Determine the (x, y) coordinate at the center of the cell enclosing the given text.  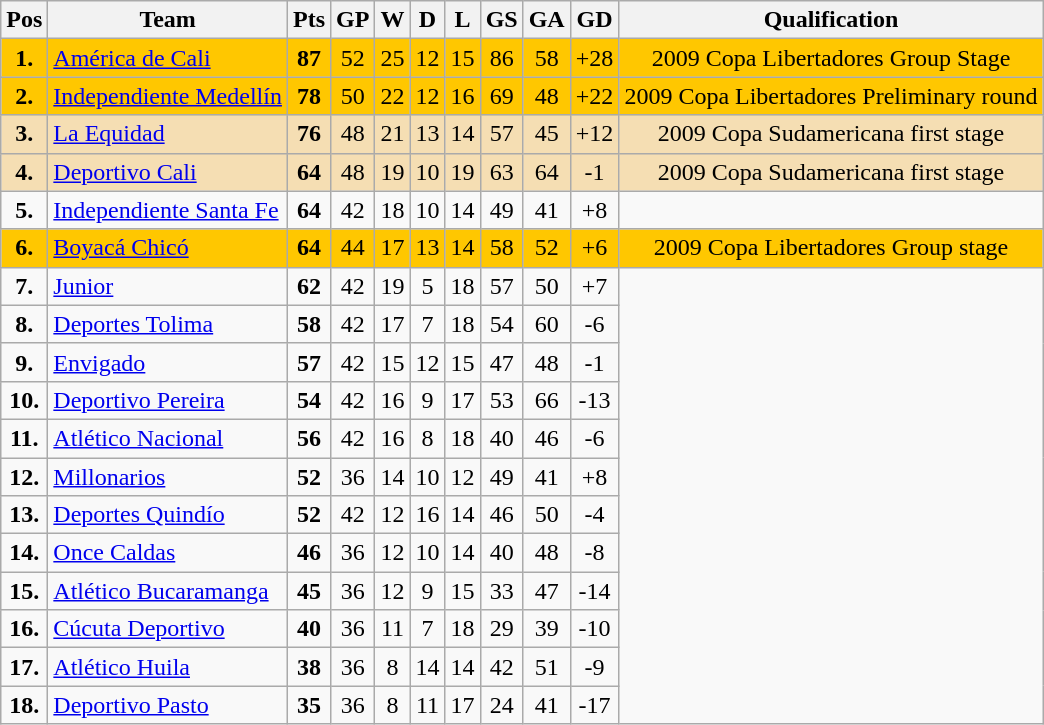
GD (594, 20)
Pts (308, 20)
+22 (594, 96)
25 (392, 58)
18. (24, 705)
-10 (594, 629)
-4 (594, 515)
10. (24, 400)
Team (168, 20)
Independiente Medellín (168, 96)
63 (502, 172)
3. (24, 134)
2. (24, 96)
14. (24, 553)
Atlético Nacional (168, 438)
62 (308, 286)
5. (24, 210)
9. (24, 362)
D (428, 20)
15. (24, 591)
35 (308, 705)
33 (502, 591)
2009 Copa Libertadores Group stage (831, 248)
Once Caldas (168, 553)
L (462, 20)
GP (353, 20)
21 (392, 134)
-14 (594, 591)
2009 Copa Libertadores Group Stage (831, 58)
Junior (168, 286)
-17 (594, 705)
GS (502, 20)
W (392, 20)
56 (308, 438)
Deportivo Pereira (168, 400)
Boyacá Chicó (168, 248)
76 (308, 134)
-13 (594, 400)
6. (24, 248)
Deportivo Cali (168, 172)
4. (24, 172)
Deportes Tolima (168, 324)
Millonarios (168, 477)
5 (428, 286)
86 (502, 58)
66 (546, 400)
Envigado (168, 362)
69 (502, 96)
Pos (24, 20)
+28 (594, 58)
América de Cali (168, 58)
2009 Copa Libertadores Preliminary round (831, 96)
Qualification (831, 20)
16. (24, 629)
Deportes Quindío (168, 515)
87 (308, 58)
44 (353, 248)
39 (546, 629)
11. (24, 438)
38 (308, 667)
13. (24, 515)
Atlético Bucaramanga (168, 591)
7. (24, 286)
Cúcuta Deportivo (168, 629)
1. (24, 58)
Atlético Huila (168, 667)
78 (308, 96)
51 (546, 667)
La Equidad (168, 134)
+6 (594, 248)
17. (24, 667)
8. (24, 324)
+7 (594, 286)
22 (392, 96)
29 (502, 629)
12. (24, 477)
53 (502, 400)
+12 (594, 134)
Independiente Santa Fe (168, 210)
Deportivo Pasto (168, 705)
60 (546, 324)
-8 (594, 553)
GA (546, 20)
24 (502, 705)
-9 (594, 667)
